Find where the given text appears and provide that cell's center as [X, Y] coordinate. 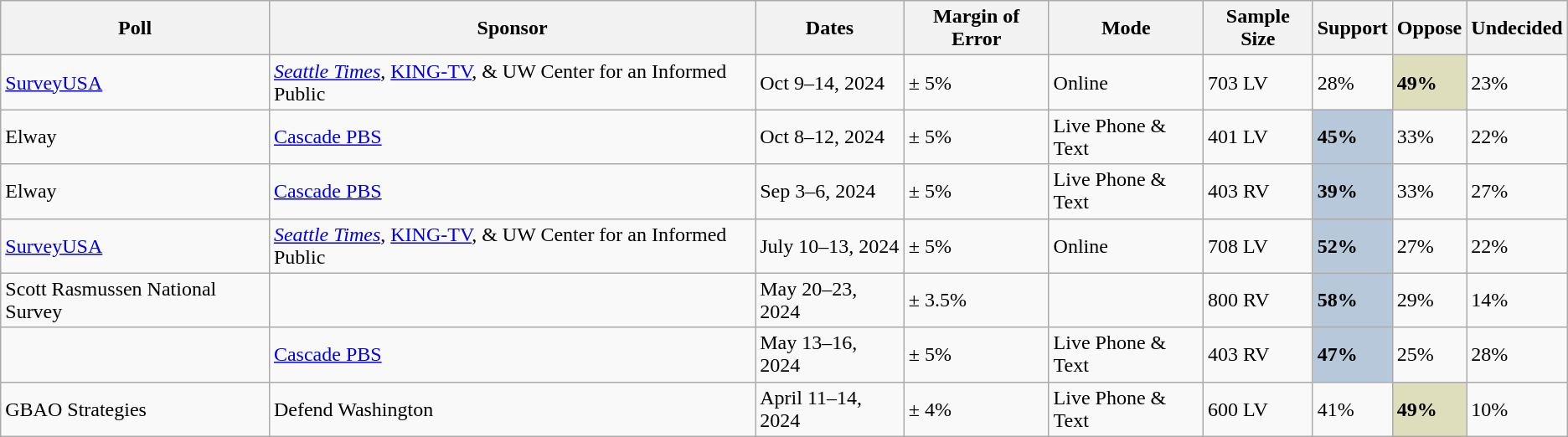
58% [1352, 300]
GBAO Strategies [136, 409]
23% [1517, 82]
Sponsor [512, 28]
Scott Rasmussen National Survey [136, 300]
Support [1352, 28]
14% [1517, 300]
May 13–16, 2024 [830, 355]
600 LV [1258, 409]
Oct 8–12, 2024 [830, 137]
Poll [136, 28]
Undecided [1517, 28]
703 LV [1258, 82]
708 LV [1258, 246]
July 10–13, 2024 [830, 246]
10% [1517, 409]
Sep 3–6, 2024 [830, 191]
± 4% [977, 409]
25% [1429, 355]
401 LV [1258, 137]
47% [1352, 355]
41% [1352, 409]
April 11–14, 2024 [830, 409]
39% [1352, 191]
May 20–23, 2024 [830, 300]
Oppose [1429, 28]
Mode [1126, 28]
Margin of Error [977, 28]
29% [1429, 300]
800 RV [1258, 300]
± 3.5% [977, 300]
Oct 9–14, 2024 [830, 82]
52% [1352, 246]
Dates [830, 28]
Sample Size [1258, 28]
45% [1352, 137]
Defend Washington [512, 409]
